Find where the given text appears and provide that cell's center as (x, y) coordinate. 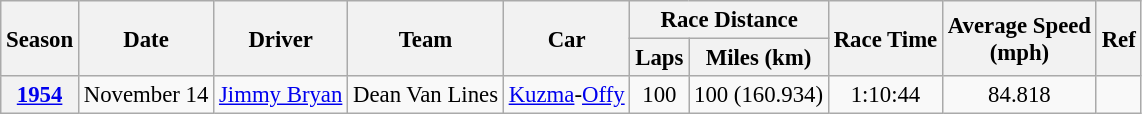
Ref (1118, 38)
November 14 (146, 95)
100 (160.934) (759, 95)
Dean Van Lines (426, 95)
Race Distance (729, 20)
84.818 (1020, 95)
Average Speed(mph) (1020, 38)
Date (146, 38)
Season (40, 38)
100 (660, 95)
1:10:44 (885, 95)
Jimmy Bryan (281, 95)
Race Time (885, 38)
Team (426, 38)
Miles (km) (759, 58)
Car (566, 38)
1954 (40, 95)
Driver (281, 38)
Kuzma-Offy (566, 95)
Laps (660, 58)
